Search for the cell housing the specified text and yield its (x, y) center coordinate. 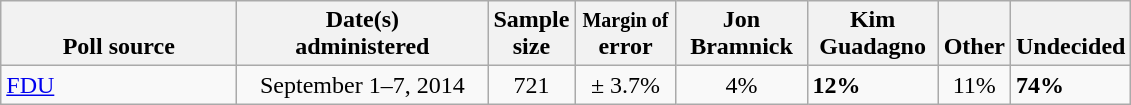
Date(s)administered (362, 34)
Other (974, 34)
Margin oferror (626, 34)
12% (872, 85)
Samplesize (532, 34)
KimGuadagno (872, 34)
JonBramnick (742, 34)
Undecided (1071, 34)
721 (532, 85)
± 3.7% (626, 85)
FDU (119, 85)
11% (974, 85)
September 1–7, 2014 (362, 85)
74% (1071, 85)
4% (742, 85)
Poll source (119, 34)
